Determine the [x, y] coordinate at the center of the cell enclosing the given text.  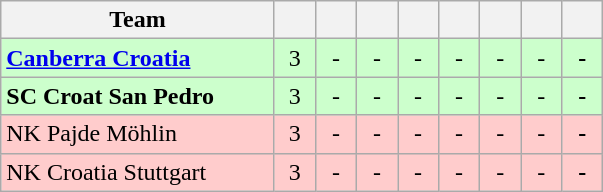
NK Pajde Möhlin [138, 134]
Team [138, 20]
NK Croatia Stuttgart [138, 172]
Canberra Croatia [138, 58]
SC Croat San Pedro [138, 96]
